Scan for the cell matching the given text and deliver its (X, Y) coordinate at center. 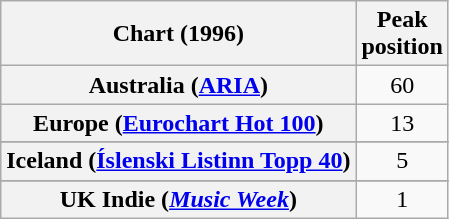
1 (402, 199)
13 (402, 123)
Peakposition (402, 34)
Chart (1996) (178, 34)
Europe (Eurochart Hot 100) (178, 123)
60 (402, 85)
5 (402, 161)
Iceland (Íslenski Listinn Topp 40) (178, 161)
UK Indie (Music Week) (178, 199)
Australia (ARIA) (178, 85)
